Locate the cell with the specified text and output its (X, Y) center coordinate. 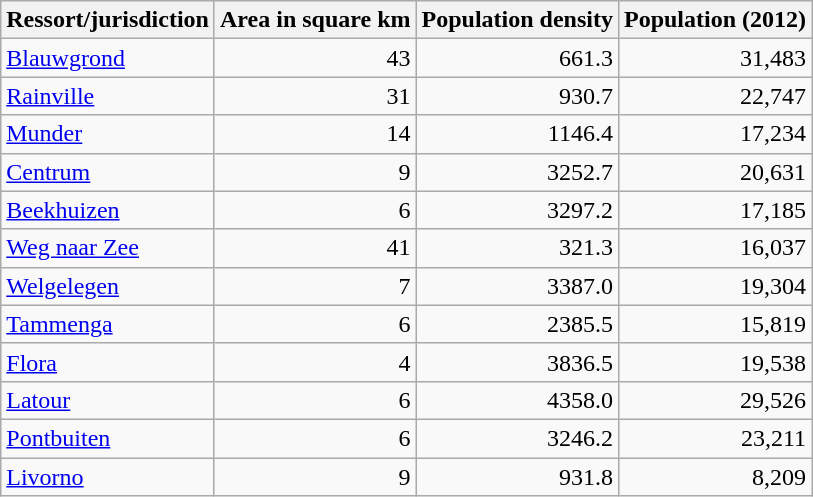
3836.5 (517, 362)
Munder (108, 134)
4358.0 (517, 400)
Latour (108, 400)
7 (315, 286)
22,747 (714, 96)
2385.5 (517, 324)
Blauwgrond (108, 58)
16,037 (714, 248)
Livorno (108, 477)
4 (315, 362)
3297.2 (517, 210)
Beekhuizen (108, 210)
Area in square km (315, 20)
29,526 (714, 400)
Population density (517, 20)
Welgelegen (108, 286)
31,483 (714, 58)
1146.4 (517, 134)
8,209 (714, 477)
Centrum (108, 172)
19,538 (714, 362)
Ressort/jurisdiction (108, 20)
41 (315, 248)
43 (315, 58)
Weg naar Zee (108, 248)
661.3 (517, 58)
930.7 (517, 96)
3246.2 (517, 438)
14 (315, 134)
3387.0 (517, 286)
17,185 (714, 210)
Flora (108, 362)
31 (315, 96)
Pontbuiten (108, 438)
Rainville (108, 96)
931.8 (517, 477)
Population (2012) (714, 20)
15,819 (714, 324)
321.3 (517, 248)
20,631 (714, 172)
17,234 (714, 134)
Tammenga (108, 324)
3252.7 (517, 172)
19,304 (714, 286)
23,211 (714, 438)
